Locate the cell with the specified text and output its [X, Y] center coordinate. 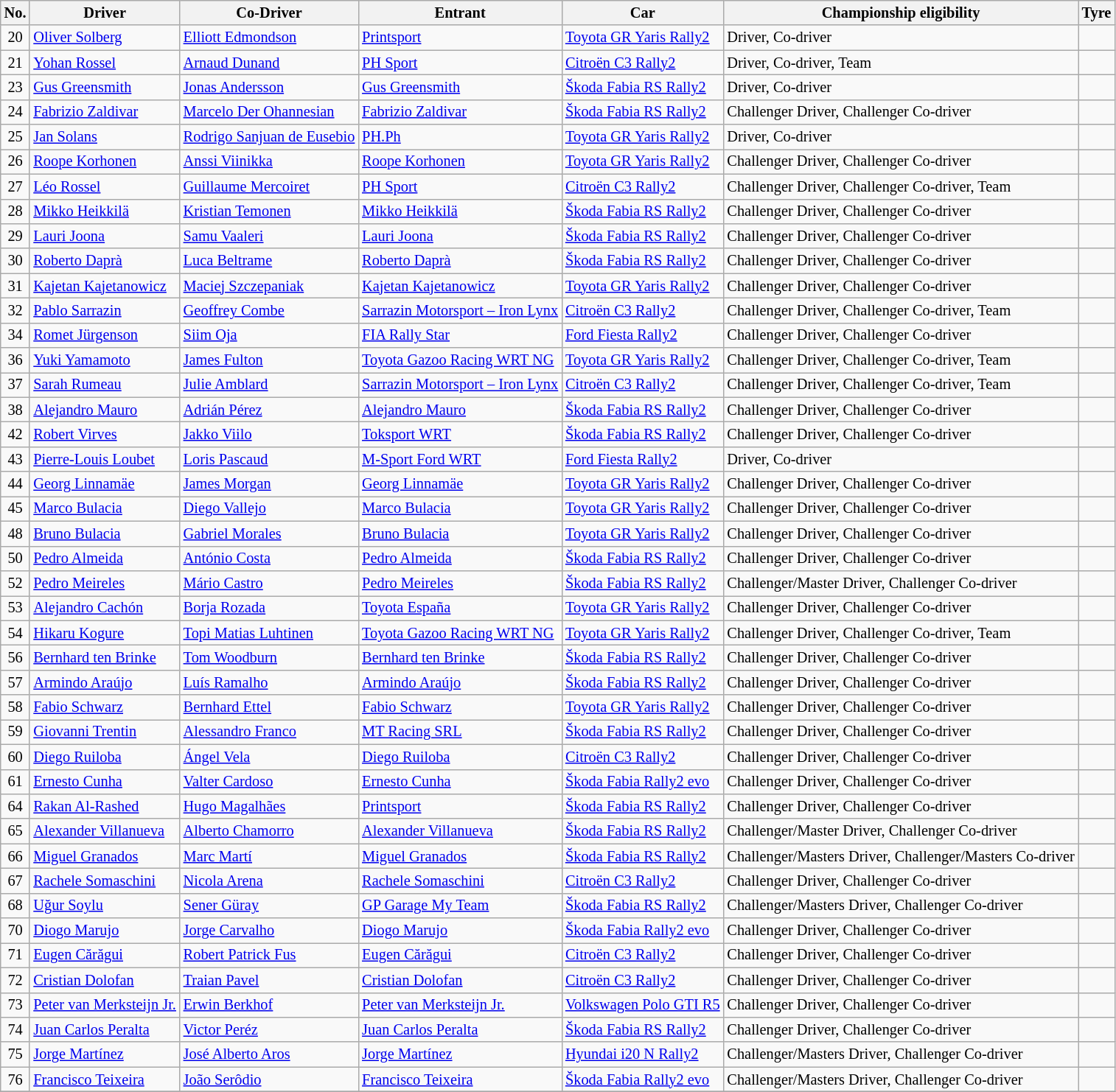
António Costa [269, 559]
Samu Vaaleri [269, 236]
Romet Jürgenson [105, 335]
45 [15, 508]
José Alberto Aros [269, 1054]
Alberto Chamorro [269, 831]
Arnaud Dunand [269, 63]
Oliver Solberg [105, 38]
Hyundai i20 N Rally2 [643, 1054]
Nicola Arena [269, 881]
52 [15, 583]
56 [15, 657]
Geoffrey Combe [269, 310]
Adrián Pérez [269, 410]
Jonas Andersson [269, 87]
53 [15, 608]
Maciej Szczepaniak [269, 286]
34 [15, 335]
Jorge Carvalho [269, 931]
João Serôdio [269, 1079]
27 [15, 186]
Elliott Edmondson [269, 38]
43 [15, 459]
Jan Solans [105, 137]
58 [15, 707]
M-Sport Ford WRT [460, 459]
23 [15, 87]
76 [15, 1079]
Driver, Co-driver, Team [901, 63]
Yuki Yamamoto [105, 360]
65 [15, 831]
Entrant [460, 13]
James Fulton [269, 360]
Luca Beltrame [269, 261]
PH.Ph [460, 137]
60 [15, 757]
Pierre-Louis Loubet [105, 459]
James Morgan [269, 484]
Valter Cardoso [269, 782]
Sener Güray [269, 906]
71 [15, 955]
73 [15, 1005]
68 [15, 906]
Diego Vallejo [269, 508]
Marcelo Der Ohannesian [269, 112]
No. [15, 13]
74 [15, 1029]
25 [15, 137]
29 [15, 236]
Julie Amblard [269, 385]
Hikaru Kogure [105, 633]
Tom Woodburn [269, 657]
44 [15, 484]
36 [15, 360]
Car [643, 13]
Sarah Rumeau [105, 385]
Mário Castro [269, 583]
Jakko Viilo [269, 434]
Rodrigo Sanjuan de Eusebio [269, 137]
Robert Patrick Fus [269, 955]
28 [15, 211]
Robert Virves [105, 434]
Borja Rozada [269, 608]
75 [15, 1054]
Alejandro Cachón [105, 608]
Rakan Al-Rashed [105, 806]
20 [15, 38]
Giovanni Trentin [105, 732]
Co-Driver [269, 13]
Toyota España [460, 608]
Tyre [1097, 13]
59 [15, 732]
30 [15, 261]
54 [15, 633]
FIA Rally Star [460, 335]
Ángel Vela [269, 757]
Gabriel Morales [269, 533]
48 [15, 533]
Victor Peréz [269, 1029]
Luís Ramalho [269, 682]
Topi Matias Luhtinen [269, 633]
Anssi Viinikka [269, 161]
72 [15, 980]
Driver [105, 13]
26 [15, 161]
Alessandro Franco [269, 732]
37 [15, 385]
Hugo Magalhães [269, 806]
Bernhard Ettel [269, 707]
Kristian Temonen [269, 211]
21 [15, 63]
Toksport WRT [460, 434]
61 [15, 782]
Guillaume Mercoiret [269, 186]
MT Racing SRL [460, 732]
Yohan Rossel [105, 63]
Siim Oja [269, 335]
32 [15, 310]
Pablo Sarrazin [105, 310]
Volkswagen Polo GTI R5 [643, 1005]
31 [15, 286]
38 [15, 410]
Léo Rossel [105, 186]
Marc Martí [269, 856]
67 [15, 881]
64 [15, 806]
70 [15, 931]
Erwin Berkhof [269, 1005]
Traian Pavel [269, 980]
57 [15, 682]
24 [15, 112]
42 [15, 434]
50 [15, 559]
GP Garage My Team [460, 906]
Championship eligibility [901, 13]
Loris Pascaud [269, 459]
66 [15, 856]
Challenger/Masters Driver, Challenger/Masters Co-driver [901, 856]
Uğur Soylu [105, 906]
